Output the [x, y] coordinate of the center of the cell containing the given text.  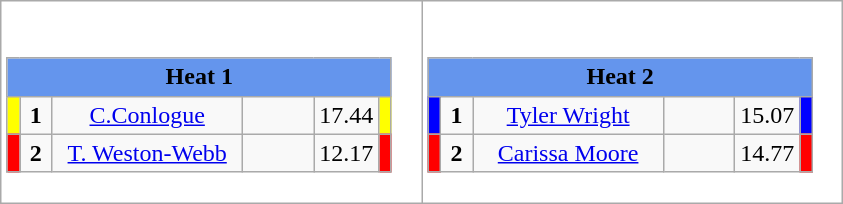
12.17 [346, 153]
Heat 2 [620, 77]
14.77 [768, 153]
15.07 [768, 115]
Tyler Wright [568, 115]
Heat 2 1 Tyler Wright 15.07 2 Carissa Moore 14.77 [632, 102]
C.Conlogue [148, 115]
Heat 1 [199, 77]
T. Weston-Webb [148, 153]
Heat 1 1 C.Conlogue 17.44 2 T. Weston-Webb 12.17 [212, 102]
Carissa Moore [568, 153]
17.44 [346, 115]
